Scan for the cell matching the given text and deliver its (X, Y) coordinate at center. 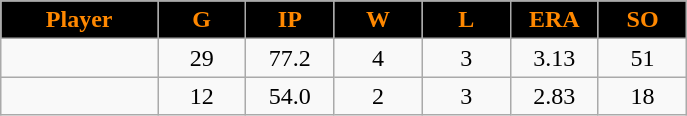
Player (80, 20)
G (202, 20)
2.83 (554, 96)
51 (642, 58)
SO (642, 20)
77.2 (290, 58)
18 (642, 96)
IP (290, 20)
4 (378, 58)
29 (202, 58)
L (466, 20)
ERA (554, 20)
2 (378, 96)
12 (202, 96)
3.13 (554, 58)
54.0 (290, 96)
W (378, 20)
